Capture the cell that displays the provided text and extract its (x, y) central coordinate. 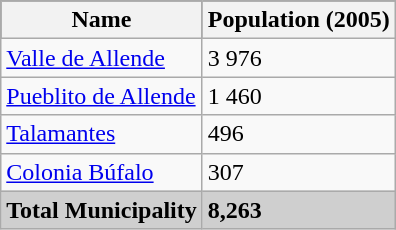
Name (102, 20)
Total Municipality (102, 210)
Population (2005) (298, 20)
Pueblito de Allende (102, 96)
307 (298, 172)
Talamantes (102, 134)
Valle de Allende (102, 58)
496 (298, 134)
8,263 (298, 210)
Colonia Búfalo (102, 172)
3 976 (298, 58)
1 460 (298, 96)
